Determine the [x, y] coordinate at the center of the cell enclosing the given text.  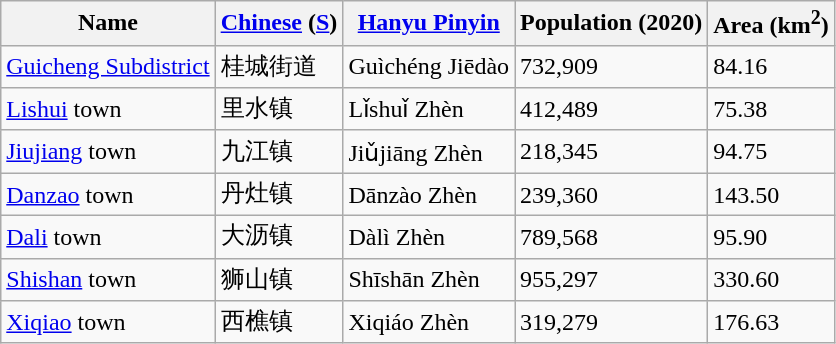
Xiqiao town [108, 322]
Lǐshuǐ Zhèn [429, 110]
Jiujiang town [108, 152]
Dānzào Zhèn [429, 194]
412,489 [612, 110]
Dali town [108, 238]
239,360 [612, 194]
Shishan town [108, 280]
Chinese (S) [279, 24]
桂城街道 [279, 66]
Shīshān Zhèn [429, 280]
西樵镇 [279, 322]
Population (2020) [612, 24]
319,279 [612, 322]
Lishui town [108, 110]
Name [108, 24]
84.16 [772, 66]
218,345 [612, 152]
Jiǔjiāng Zhèn [429, 152]
狮山镇 [279, 280]
789,568 [612, 238]
Area (km2) [772, 24]
Guìchéng Jiēdào [429, 66]
143.50 [772, 194]
Danzao town [108, 194]
94.75 [772, 152]
里水镇 [279, 110]
330.60 [772, 280]
丹灶镇 [279, 194]
Dàlì Zhèn [429, 238]
九江镇 [279, 152]
95.90 [772, 238]
176.63 [772, 322]
大沥镇 [279, 238]
75.38 [772, 110]
Hanyu Pinyin [429, 24]
955,297 [612, 280]
Guicheng Subdistrict [108, 66]
732,909 [612, 66]
Xiqiáo Zhèn [429, 322]
